Identify which cell holds the provided text, then report its [X, Y] central coordinate. 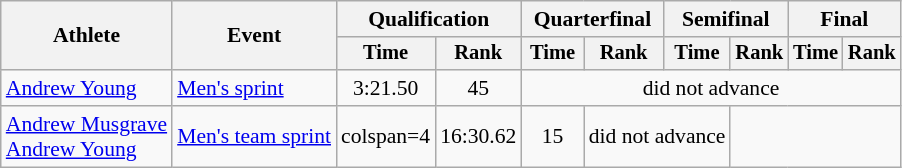
Athlete [86, 36]
Quarterfinal [592, 19]
colspan=4 [386, 136]
Andrew MusgraveAndrew Young [86, 136]
Andrew Young [86, 88]
Final [844, 19]
Men's team sprint [254, 136]
Event [254, 36]
3:21.50 [386, 88]
Semifinal [726, 19]
Qualification [428, 19]
15 [552, 136]
Men's sprint [254, 88]
16:30.62 [478, 136]
45 [478, 88]
